Extract the [X, Y] coordinate from the center of the cell holding the provided text.  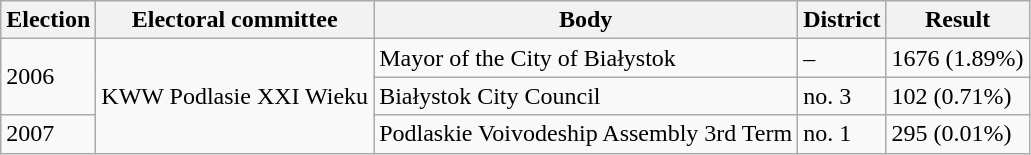
District [842, 20]
Election [48, 20]
Result [958, 20]
2006 [48, 77]
Mayor of the City of Białystok [586, 58]
295 (0.01%) [958, 134]
1676 (1.89%) [958, 58]
Białystok City Council [586, 96]
2007 [48, 134]
– [842, 58]
Podlaskie Voivodeship Assembly 3rd Term [586, 134]
no. 1 [842, 134]
Body [586, 20]
102 (0.71%) [958, 96]
KWW Podlasie XXI Wieku [235, 96]
Electoral committee [235, 20]
no. 3 [842, 96]
